Detect which cell encompasses the target text, then output its [x, y] center coordinate. 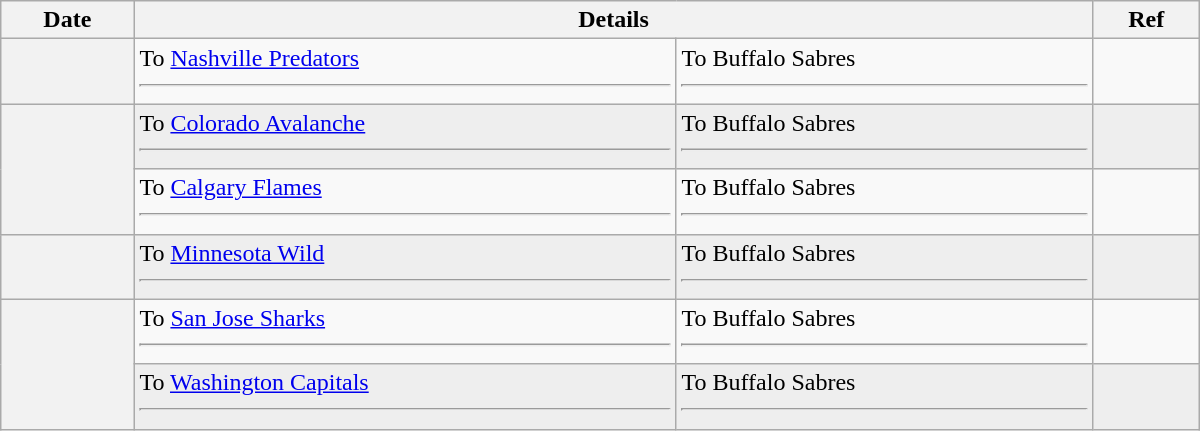
Details [614, 20]
Ref [1146, 20]
To Minnesota Wild [405, 266]
Date [68, 20]
To Calgary Flames [405, 202]
To Colorado Avalanche [405, 136]
To San Jose Sharks [405, 332]
To Nashville Predators [405, 72]
To Washington Capitals [405, 396]
